Search for the cell housing the specified text and yield its (x, y) center coordinate. 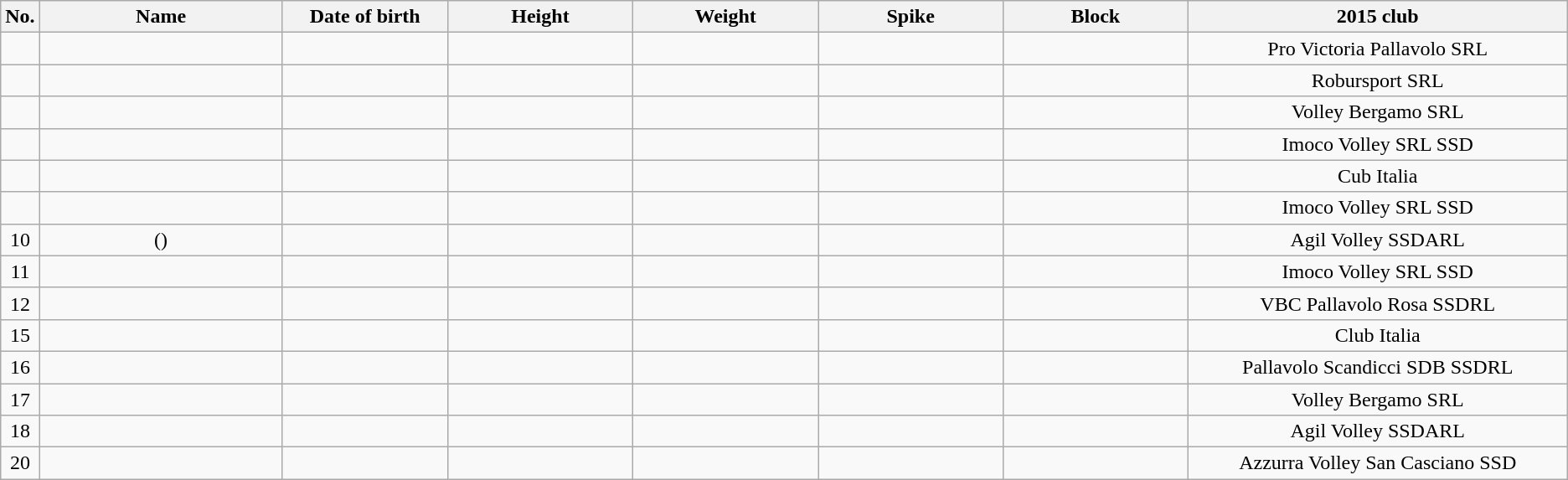
2015 club (1377, 17)
12 (20, 303)
Club Italia (1377, 335)
15 (20, 335)
10 (20, 240)
18 (20, 431)
Height (539, 17)
Weight (725, 17)
Pallavolo Scandicci SDB SSDRL (1377, 367)
16 (20, 367)
Name (161, 17)
Azzurra Volley San Casciano SSD (1377, 463)
Spike (911, 17)
11 (20, 271)
VBC Pallavolo Rosa SSDRL (1377, 303)
Robursport SRL (1377, 80)
Date of birth (365, 17)
Block (1096, 17)
() (161, 240)
No. (20, 17)
Pro Victoria Pallavolo SRL (1377, 49)
Cub Italia (1377, 176)
20 (20, 463)
17 (20, 400)
